Return [x, y] of the center of cell containing provided text 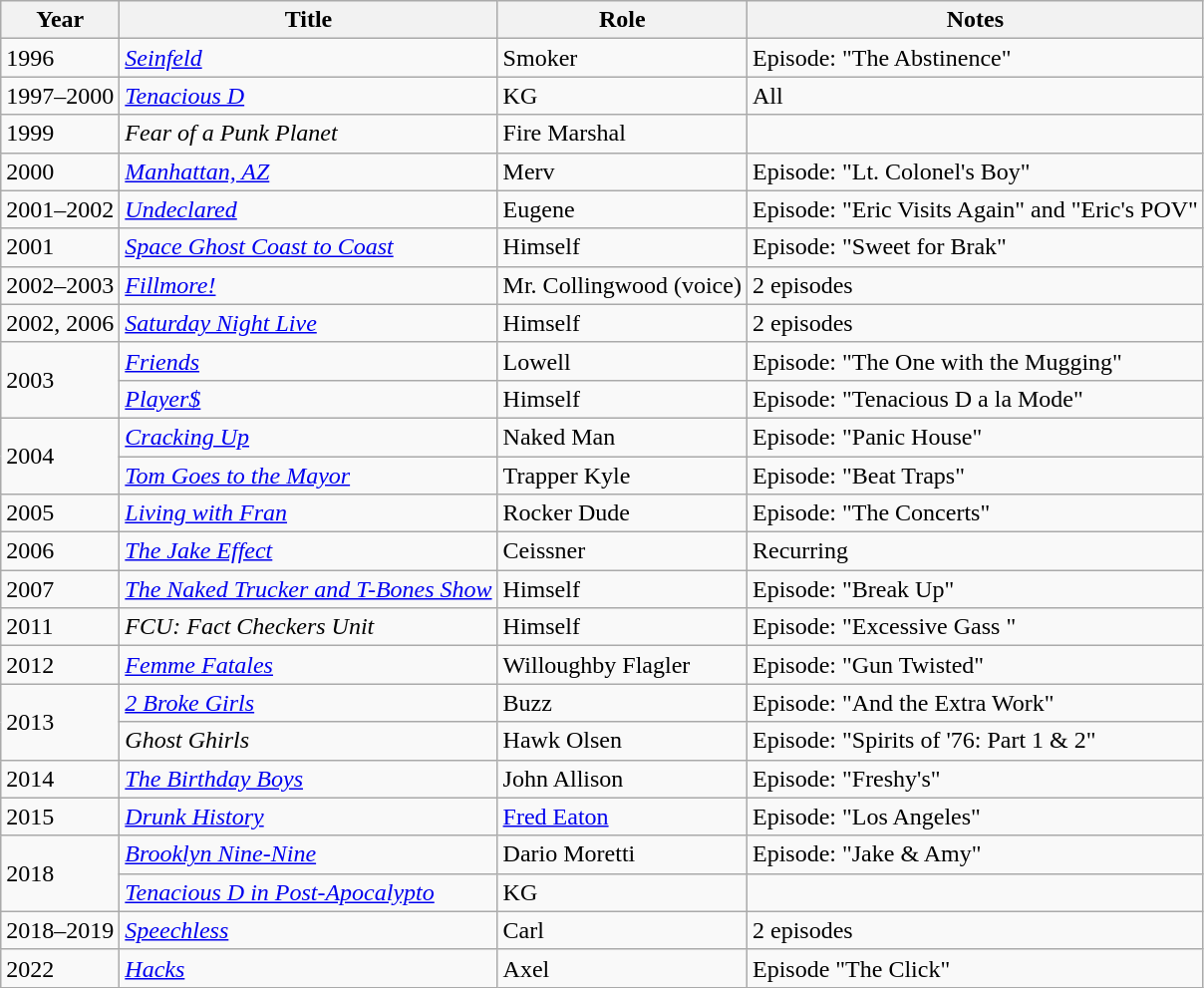
Drunk History [309, 817]
Carl [622, 930]
Episode: "Los Angeles" [975, 817]
Tom Goes to the Mayor [309, 476]
Recurring [975, 551]
Eugene [622, 209]
Manhattan, AZ [309, 171]
Episode: "The Concerts" [975, 513]
2002, 2006 [60, 323]
Episode: "Beat Traps" [975, 476]
2005 [60, 513]
2011 [60, 627]
All [975, 96]
2002–2003 [60, 285]
2015 [60, 817]
The Jake Effect [309, 551]
2012 [60, 665]
1996 [60, 58]
Player$ [309, 399]
John Allison [622, 779]
Merv [622, 171]
Speechless [309, 930]
Episode: "Jake & Amy" [975, 854]
Undeclared [309, 209]
Episode: "Panic House" [975, 437]
2018 [60, 873]
Ghost Ghirls [309, 741]
Episode: "Freshy's" [975, 779]
Friends [309, 361]
Episode: "Lt. Colonel's Boy" [975, 171]
Willoughby Flagler [622, 665]
Episode: "Sweet for Brak" [975, 247]
2001 [60, 247]
Smoker [622, 58]
Notes [975, 20]
Episode "The Click" [975, 968]
Femme Fatales [309, 665]
Lowell [622, 361]
Fred Eaton [622, 817]
Episode: "Spirits of '76: Part 1 & 2" [975, 741]
Role [622, 20]
Hacks [309, 968]
Episode: "The One with the Mugging" [975, 361]
Episode: "And the Extra Work" [975, 703]
Rocker Dude [622, 513]
Episode: "Tenacious D a la Mode" [975, 399]
2004 [60, 456]
Fear of a Punk Planet [309, 134]
Saturday Night Live [309, 323]
Hawk Olsen [622, 741]
2014 [60, 779]
Trapper Kyle [622, 476]
The Birthday Boys [309, 779]
Living with Fran [309, 513]
2001–2002 [60, 209]
Tenacious D [309, 96]
Episode: "Gun Twisted" [975, 665]
2003 [60, 380]
1997–2000 [60, 96]
Fillmore! [309, 285]
Buzz [622, 703]
Brooklyn Nine-Nine [309, 854]
2013 [60, 722]
Axel [622, 968]
Cracking Up [309, 437]
1999 [60, 134]
The Naked Trucker and T-Bones Show [309, 589]
Dario Moretti [622, 854]
Episode: "Eric Visits Again" and "Eric's POV" [975, 209]
Year [60, 20]
2 Broke Girls [309, 703]
Space Ghost Coast to Coast [309, 247]
Ceissner [622, 551]
Naked Man [622, 437]
2007 [60, 589]
Title [309, 20]
FCU: Fact Checkers Unit [309, 627]
2018–2019 [60, 930]
Mr. Collingwood (voice) [622, 285]
2000 [60, 171]
Fire Marshal [622, 134]
Tenacious D in Post-Apocalypto [309, 892]
Episode: "Break Up" [975, 589]
2006 [60, 551]
2022 [60, 968]
Episode: "Excessive Gass " [975, 627]
Episode: "The Abstinence" [975, 58]
Seinfeld [309, 58]
